Provide the (x, y) coordinate of the cell's center where the given text is located.  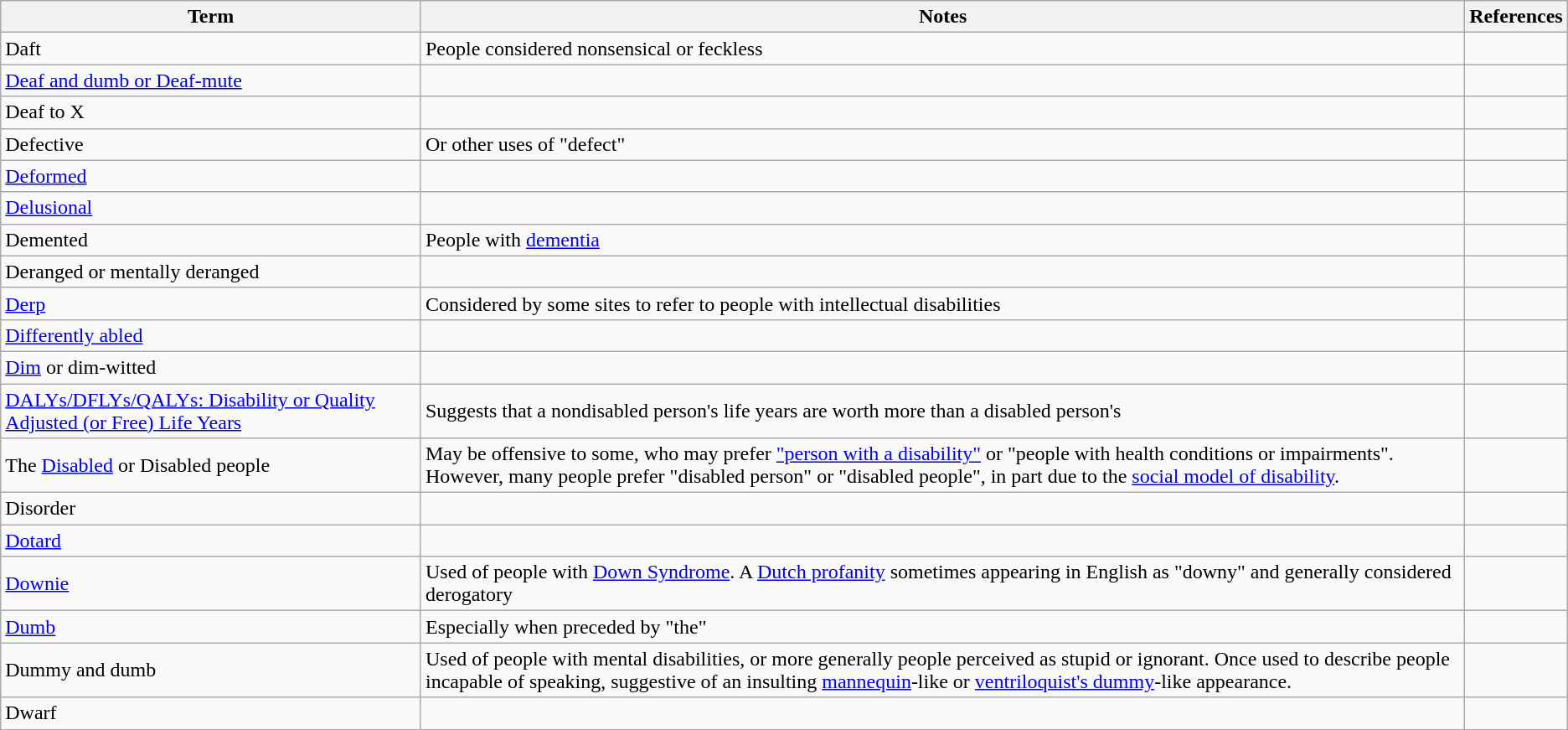
People with dementia (942, 240)
People considered nonsensical or feckless (942, 49)
Defective (211, 144)
Deformed (211, 176)
Dummy and dumb (211, 670)
Differently abled (211, 335)
Deranged or mentally deranged (211, 272)
The Disabled or Disabled people (211, 466)
Term (211, 17)
Deaf and dumb or Deaf-mute (211, 80)
Daft (211, 49)
Dotard (211, 541)
Delusional (211, 208)
Disorder (211, 509)
Derp (211, 303)
Dwarf (211, 713)
Especially when preceded by "the" (942, 627)
Deaf to X (211, 112)
Used of people with Down Syndrome. A Dutch profanity sometimes appearing in English as "downy" and generally considered derogatory (942, 583)
Notes (942, 17)
Or other uses of "defect" (942, 144)
Demented (211, 240)
Downie (211, 583)
Considered by some sites to refer to people with intellectual disabilities (942, 303)
Suggests that a nondisabled person's life years are worth more than a disabled person's (942, 411)
References (1516, 17)
Dim or dim-witted (211, 367)
DALYs/DFLYs/QALYs: Disability or Quality Adjusted (or Free) Life Years (211, 411)
Dumb (211, 627)
